Return [x, y] of the center of cell containing provided text 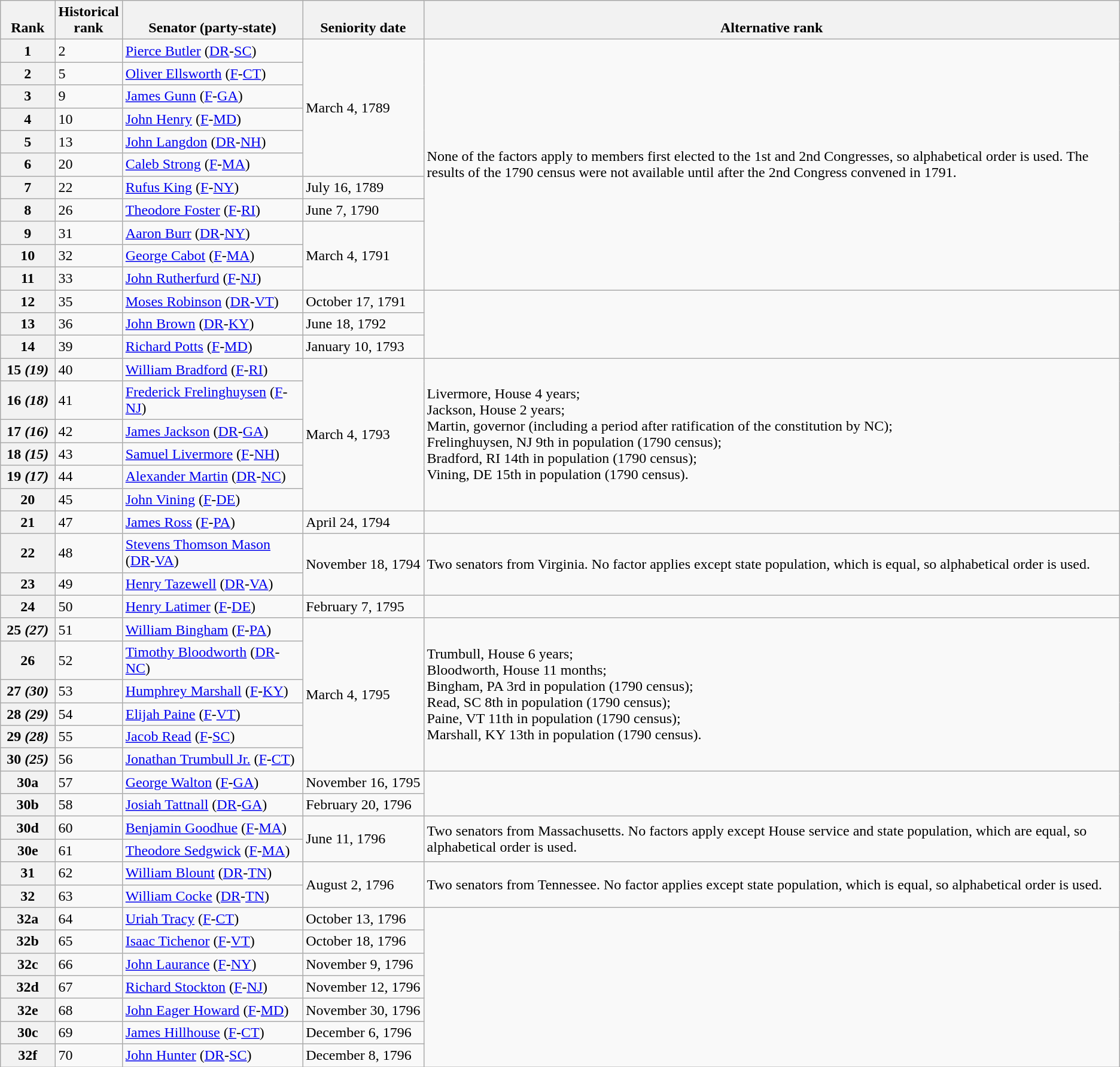
27 (30) [28, 691]
53 [89, 691]
49 [89, 584]
James Hillhouse (F-CT) [212, 1032]
66 [89, 964]
Frederick Frelinghuysen (F-NJ) [212, 401]
30a [28, 782]
June 7, 1790 [363, 210]
14 [28, 347]
John Rutherfurd (F-NJ) [212, 278]
43 [89, 454]
December 8, 1796 [363, 1055]
52 [89, 660]
John Laurance (F-NY) [212, 964]
February 20, 1796 [363, 805]
June 11, 1796 [363, 839]
45 [89, 499]
James Gunn (F-GA) [212, 96]
35 [89, 301]
Isaac Tichenor (F-VT) [212, 941]
70 [89, 1055]
30 (25) [28, 760]
58 [89, 805]
44 [89, 477]
12 [28, 301]
July 16, 1789 [363, 187]
Theodore Sedgwick (F-MA) [212, 850]
Henry Latimer (F-DE) [212, 606]
33 [89, 278]
32e [28, 1010]
March 4, 1789 [363, 108]
Rank [28, 20]
63 [89, 896]
64 [89, 919]
8 [28, 210]
61 [89, 850]
30c [28, 1032]
24 [28, 606]
Samuel Livermore (F-NH) [212, 454]
John Henry (F-MD) [212, 119]
John Brown (DR-KY) [212, 324]
Henry Tazewell (DR-VA) [212, 584]
John Hunter (DR-SC) [212, 1055]
November 30, 1796 [363, 1010]
October 17, 1791 [363, 301]
3 [28, 96]
Richard Stockton (F-NJ) [212, 987]
56 [89, 760]
Alexander Martin (DR-NC) [212, 477]
57 [89, 782]
62 [89, 873]
John Vining (F-DE) [212, 499]
32f [28, 1055]
Josiah Tattnall (DR-GA) [212, 805]
February 7, 1795 [363, 606]
50 [89, 606]
Alternative rank [772, 20]
October 18, 1796 [363, 941]
17 (16) [28, 431]
November 18, 1794 [363, 565]
32d [28, 987]
October 13, 1796 [363, 919]
65 [89, 941]
16 (18) [28, 401]
11 [28, 278]
Jonathan Trumbull Jr. (F-CT) [212, 760]
January 10, 1793 [363, 347]
54 [89, 714]
Historicalrank [89, 20]
67 [89, 987]
Elijah Paine (F-VT) [212, 714]
40 [89, 370]
March 4, 1791 [363, 255]
21 [28, 522]
Timothy Bloodworth (DR-NC) [212, 660]
James Ross (F-PA) [212, 522]
April 24, 1794 [363, 522]
Pierce Butler (DR-SC) [212, 51]
4 [28, 119]
60 [89, 828]
Caleb Strong (F-MA) [212, 164]
51 [89, 629]
41 [89, 401]
Oliver Ellsworth (F-CT) [212, 74]
39 [89, 347]
Benjamin Goodhue (F-MA) [212, 828]
Senator (party-state) [212, 20]
Seniority date [363, 20]
Uriah Tracy (F-CT) [212, 919]
Richard Potts (F-MD) [212, 347]
John Langdon (DR-NH) [212, 142]
6 [28, 164]
November 12, 1796 [363, 987]
32c [28, 964]
28 (29) [28, 714]
15 (19) [28, 370]
Two senators from Tennessee. No factor applies except state population, which is equal, so alphabetical order is used. [772, 885]
William Blount (DR-TN) [212, 873]
March 4, 1793 [363, 434]
March 4, 1795 [363, 694]
December 6, 1796 [363, 1032]
32b [28, 941]
George Walton (F-GA) [212, 782]
William Bradford (F-RI) [212, 370]
25 (27) [28, 629]
23 [28, 584]
August 2, 1796 [363, 885]
36 [89, 324]
18 (15) [28, 454]
68 [89, 1010]
32a [28, 919]
69 [89, 1032]
Stevens Thomson Mason (DR-VA) [212, 553]
Aaron Burr (DR-NY) [212, 233]
Rufus King (F-NY) [212, 187]
Two senators from Virginia. No factor applies except state population, which is equal, so alphabetical order is used. [772, 565]
November 16, 1795 [363, 782]
7 [28, 187]
19 (17) [28, 477]
June 18, 1792 [363, 324]
November 9, 1796 [363, 964]
William Bingham (F-PA) [212, 629]
1 [28, 51]
William Cocke (DR-TN) [212, 896]
42 [89, 431]
Two senators from Massachusetts. No factors apply except House service and state population, which are equal, so alphabetical order is used. [772, 839]
30d [28, 828]
Jacob Read (F-SC) [212, 737]
Moses Robinson (DR-VT) [212, 301]
30e [28, 850]
48 [89, 553]
Humphrey Marshall (F-KY) [212, 691]
George Cabot (F-MA) [212, 255]
29 (28) [28, 737]
47 [89, 522]
John Eager Howard (F-MD) [212, 1010]
James Jackson (DR-GA) [212, 431]
30b [28, 805]
Theodore Foster (F-RI) [212, 210]
55 [89, 737]
